Provide the (x, y) coordinate of the cell's center where the given text is located.  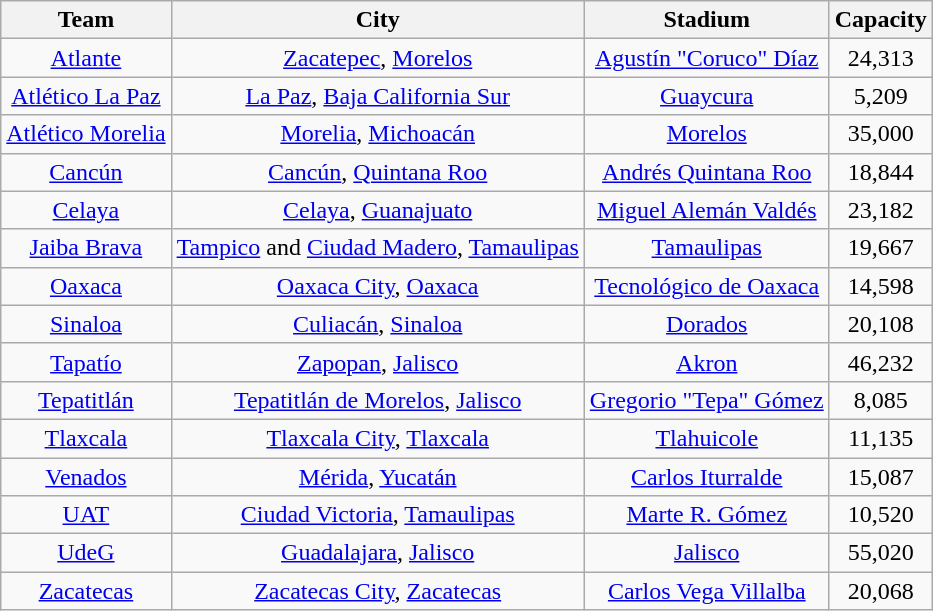
Akron (706, 362)
City (378, 20)
Cancún (86, 172)
19,667 (880, 248)
Agustín "Coruco" Díaz (706, 58)
Oaxaca (86, 286)
Zacatepec, Morelos (378, 58)
20,108 (880, 324)
Mérida, Yucatán (378, 477)
Team (86, 20)
Sinaloa (86, 324)
Jalisco (706, 553)
UAT (86, 515)
11,135 (880, 438)
Marte R. Gómez (706, 515)
La Paz, Baja California Sur (378, 96)
Morelos (706, 134)
23,182 (880, 210)
Miguel Alemán Valdés (706, 210)
Tepatitlán de Morelos, Jalisco (378, 400)
Tecnológico de Oaxaca (706, 286)
Atlético Morelia (86, 134)
55,020 (880, 553)
UdeG (86, 553)
Tamaulipas (706, 248)
5,209 (880, 96)
Gregorio "Tepa" Gómez (706, 400)
Capacity (880, 20)
Stadium (706, 20)
Dorados (706, 324)
Zapopan, Jalisco (378, 362)
14,598 (880, 286)
Carlos Iturralde (706, 477)
Tlaxcala (86, 438)
8,085 (880, 400)
18,844 (880, 172)
Atlético La Paz (86, 96)
20,068 (880, 591)
Guaycura (706, 96)
Tlahuicole (706, 438)
Guadalajara, Jalisco (378, 553)
Zacatecas City, Zacatecas (378, 591)
Culiacán, Sinaloa (378, 324)
Tepatitlán (86, 400)
Zacatecas (86, 591)
Jaiba Brava (86, 248)
Celaya (86, 210)
Venados (86, 477)
35,000 (880, 134)
Andrés Quintana Roo (706, 172)
Atlante (86, 58)
Ciudad Victoria, Tamaulipas (378, 515)
Cancún, Quintana Roo (378, 172)
Tapatío (86, 362)
Oaxaca City, Oaxaca (378, 286)
Celaya, Guanajuato (378, 210)
Carlos Vega Villalba (706, 591)
15,087 (880, 477)
Tlaxcala City, Tlaxcala (378, 438)
Morelia, Michoacán (378, 134)
Tampico and Ciudad Madero, Tamaulipas (378, 248)
24,313 (880, 58)
46,232 (880, 362)
10,520 (880, 515)
